Return the [X, Y] coordinate for the center point of the cell that contains the specified text.  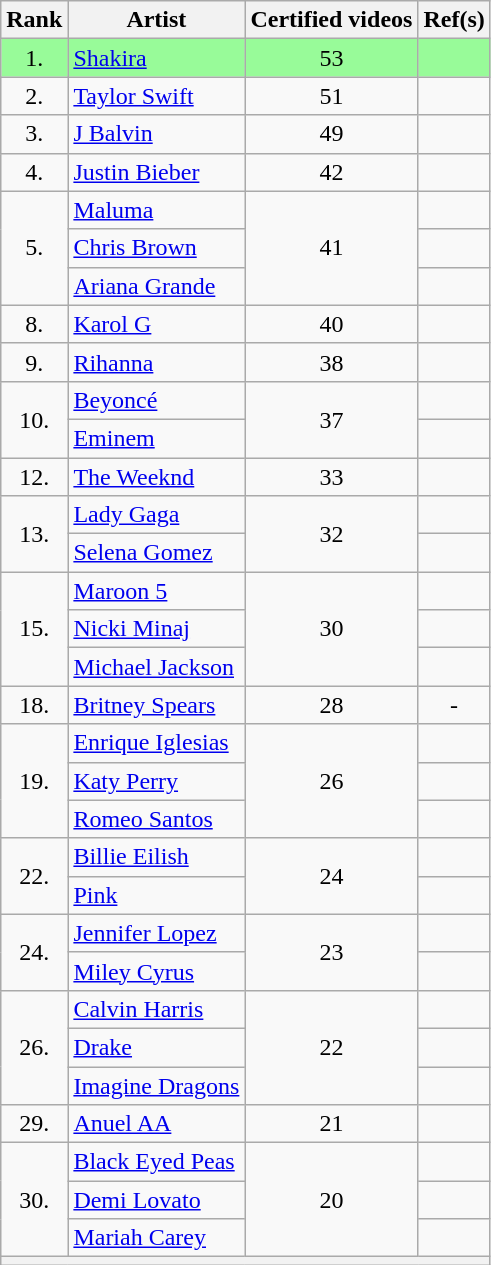
Mariah Carey [156, 1238]
Black Eyed Peas [156, 1162]
19. [34, 781]
Pink [156, 895]
13. [34, 534]
9. [34, 362]
18. [34, 705]
Beyoncé [156, 400]
Miley Cyrus [156, 971]
J Balvin [156, 134]
32 [332, 534]
Maluma [156, 210]
12. [34, 477]
Katy Perry [156, 781]
Lady Gaga [156, 515]
4. [34, 172]
37 [332, 419]
8. [34, 324]
Demi Lovato [156, 1200]
Karol G [156, 324]
Anuel AA [156, 1124]
Nicki Minaj [156, 629]
Billie Eilish [156, 857]
Enrique Iglesias [156, 743]
Ariana Grande [156, 286]
49 [332, 134]
Britney Spears [156, 705]
Chris Brown [156, 248]
28 [332, 705]
2. [34, 96]
Selena Gomez [156, 553]
Rank [34, 20]
1. [34, 58]
Drake [156, 1047]
Michael Jackson [156, 667]
33 [332, 477]
24 [332, 876]
51 [332, 96]
3. [34, 134]
5. [34, 248]
Maroon 5 [156, 591]
Rihanna [156, 362]
53 [332, 58]
10. [34, 419]
Artist [156, 20]
Certified videos [332, 20]
30 [332, 629]
The Weeknd [156, 477]
- [454, 705]
15. [34, 629]
Romeo Santos [156, 819]
Eminem [156, 438]
29. [34, 1124]
22. [34, 876]
26. [34, 1047]
20 [332, 1200]
Jennifer Lopez [156, 933]
Taylor Swift [156, 96]
22 [332, 1047]
23 [332, 952]
42 [332, 172]
Shakira [156, 58]
21 [332, 1124]
30. [34, 1200]
41 [332, 248]
24. [34, 952]
40 [332, 324]
26 [332, 781]
Imagine Dragons [156, 1085]
Calvin Harris [156, 1009]
38 [332, 362]
Ref(s) [454, 20]
Justin Bieber [156, 172]
